Return [X, Y] of the center of cell containing provided text 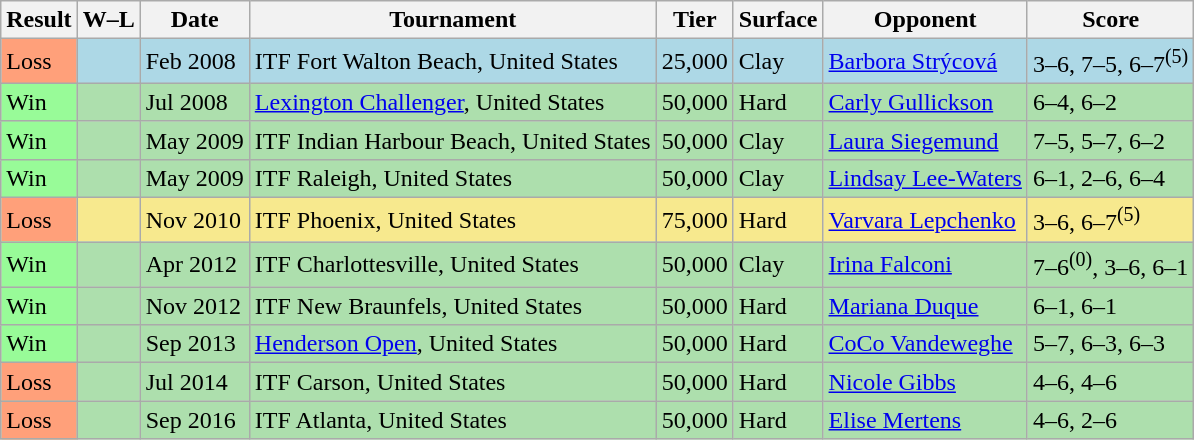
Varvara Lepchenko [925, 220]
Elise Mertens [925, 420]
Lindsay Lee-Waters [925, 178]
Feb 2008 [194, 62]
Carly Gullickson [925, 102]
Barbora Strýcová [925, 62]
Mariana Duque [925, 306]
CoCo Vandeweghe [925, 344]
Henderson Open, United States [452, 344]
6–1, 2–6, 6–4 [1110, 178]
ITF Raleigh, United States [452, 178]
7–5, 5–7, 6–2 [1110, 140]
Result [39, 20]
Apr 2012 [194, 264]
W–L [108, 20]
Lexington Challenger, United States [452, 102]
Laura Siegemund [925, 140]
3–6, 6–7(5) [1110, 220]
Tier [694, 20]
4–6, 2–6 [1110, 420]
Jul 2014 [194, 382]
Nicole Gibbs [925, 382]
3–6, 7–5, 6–7(5) [1110, 62]
7–6(0), 3–6, 6–1 [1110, 264]
Opponent [925, 20]
Irina Falconi [925, 264]
6–1, 6–1 [1110, 306]
4–6, 4–6 [1110, 382]
ITF New Braunfels, United States [452, 306]
25,000 [694, 62]
Jul 2008 [194, 102]
ITF Fort Walton Beach, United States [452, 62]
5–7, 6–3, 6–3 [1110, 344]
ITF Indian Harbour Beach, United States [452, 140]
Nov 2010 [194, 220]
ITF Atlanta, United States [452, 420]
ITF Charlottesville, United States [452, 264]
Sep 2016 [194, 420]
Nov 2012 [194, 306]
75,000 [694, 220]
6–4, 6–2 [1110, 102]
Tournament [452, 20]
Score [1110, 20]
Surface [778, 20]
Date [194, 20]
ITF Carson, United States [452, 382]
ITF Phoenix, United States [452, 220]
Sep 2013 [194, 344]
